Identify which cell holds the provided text, then report its [X, Y] central coordinate. 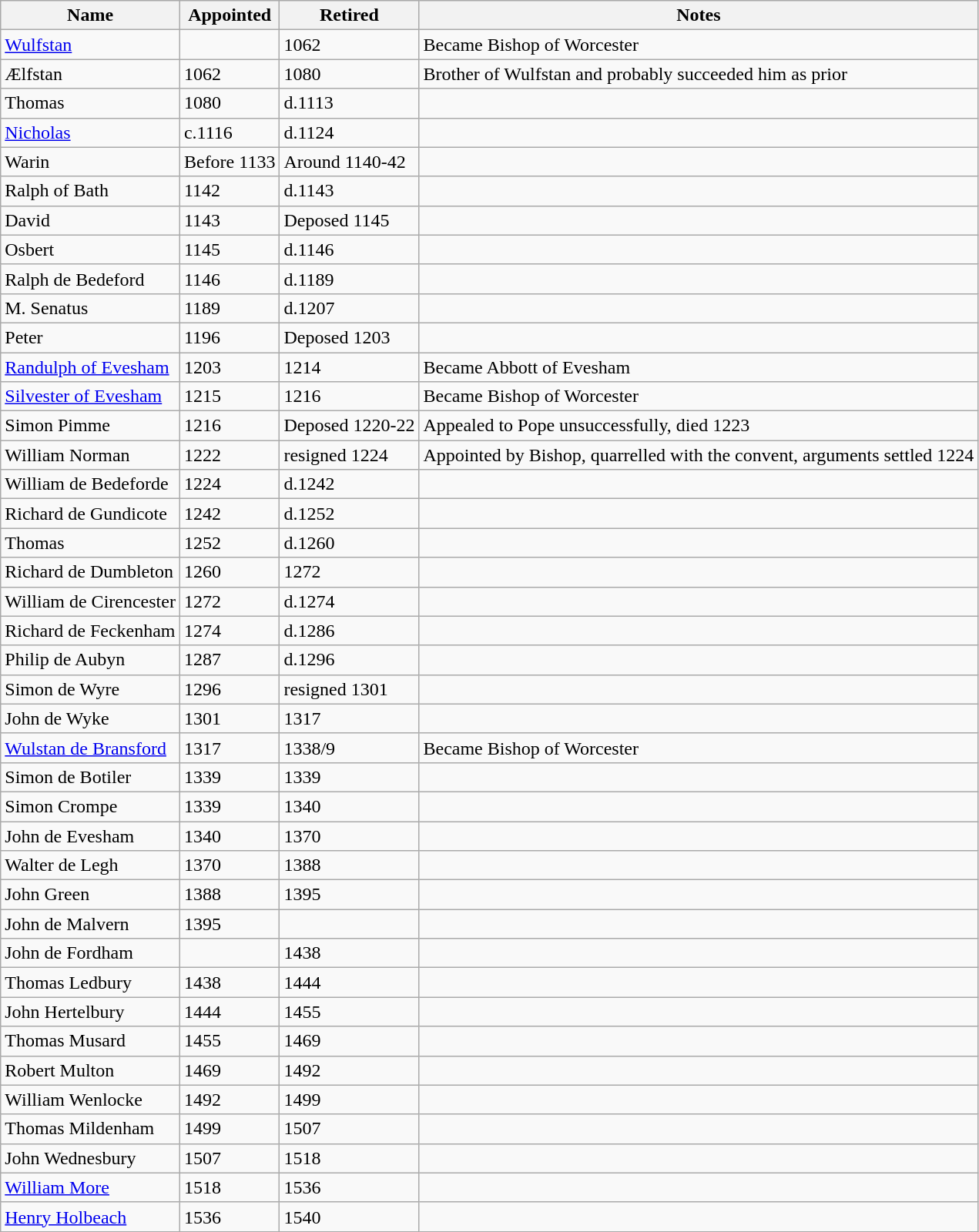
1242 [230, 514]
Ralph de Bedeford [91, 279]
Randulph of Evesham [91, 367]
M. Senatus [91, 308]
Simon Pimme [91, 426]
1260 [230, 572]
resigned 1301 [350, 689]
c.1116 [230, 132]
1143 [230, 220]
Osbert [91, 249]
d.1146 [350, 249]
Henry Holbeach [91, 1217]
1301 [230, 718]
Richard de Feckenham [91, 631]
Walter de Legh [91, 865]
Retired [350, 15]
Brother of Wulfstan and probably succeeded him as prior [699, 74]
David [91, 220]
Name [91, 15]
Around 1140-42 [350, 162]
Deposed 1203 [350, 337]
d.1124 [350, 132]
Warin [91, 162]
1196 [230, 337]
d.1260 [350, 543]
John Hertelbury [91, 1012]
1189 [230, 308]
John de Fordham [91, 953]
Robert Multon [91, 1070]
1224 [230, 484]
Peter [91, 337]
John de Wyke [91, 718]
1203 [230, 367]
d.1207 [350, 308]
1287 [230, 660]
d.1274 [350, 601]
John Green [91, 895]
1274 [230, 631]
1142 [230, 191]
Simon Crompe [91, 806]
Wulfstan [91, 45]
Appointed by Bishop, quarrelled with the convent, arguments settled 1224 [699, 455]
William Norman [91, 455]
d.1113 [350, 103]
John de Evesham [91, 835]
1222 [230, 455]
Silvester of Evesham [91, 397]
Nicholas [91, 132]
Wulstan de Bransford [91, 748]
Appointed [230, 15]
1540 [350, 1217]
Ralph of Bath [91, 191]
Thomas Ledbury [91, 983]
1146 [230, 279]
Ælfstan [91, 74]
Philip de Aubyn [91, 660]
d.1286 [350, 631]
resigned 1224 [350, 455]
John Wednesbury [91, 1158]
d.1143 [350, 191]
Before 1133 [230, 162]
1252 [230, 543]
Notes [699, 15]
Simon de Wyre [91, 689]
Richard de Dumbleton [91, 572]
Simon de Botiler [91, 777]
Became Abbott of Evesham [699, 367]
Thomas Musard [91, 1041]
d.1296 [350, 660]
d.1189 [350, 279]
1145 [230, 249]
Deposed 1220-22 [350, 426]
Richard de Gundicote [91, 514]
Thomas Mildenham [91, 1129]
d.1242 [350, 484]
William de Cirencester [91, 601]
John de Malvern [91, 924]
1214 [350, 367]
Deposed 1145 [350, 220]
Appealed to Pope unsuccessfully, died 1223 [699, 426]
1215 [230, 397]
William More [91, 1187]
William Wenlocke [91, 1100]
d.1252 [350, 514]
1338/9 [350, 748]
William de Bedeforde [91, 484]
1296 [230, 689]
